Provide the (x, y) coordinate of the cell's center where the given text is located.  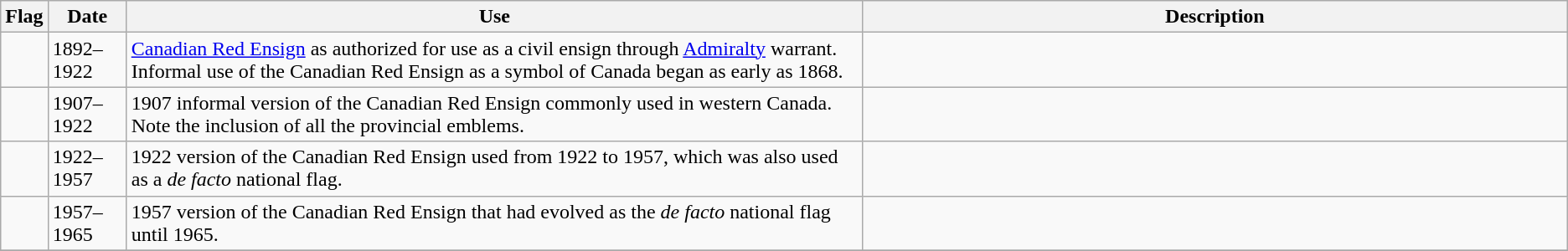
Description (1215, 17)
1907 informal version of the Canadian Red Ensign commonly used in western Canada. Note the inclusion of all the provincial emblems. (494, 114)
1922–1957 (87, 169)
1957–1965 (87, 223)
Use (494, 17)
1957 version of the Canadian Red Ensign that had evolved as the de facto national flag until 1965. (494, 223)
1907–1922 (87, 114)
Date (87, 17)
1922 version of the Canadian Red Ensign used from 1922 to 1957, which was also used as a de facto national flag. (494, 169)
1892–1922 (87, 60)
Flag (24, 17)
